Scan for the cell matching the given text and deliver its (x, y) coordinate at center. 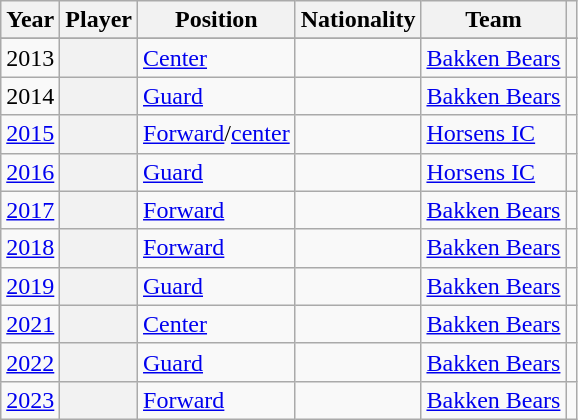
2023 (30, 400)
2018 (30, 248)
2019 (30, 286)
Team (494, 20)
Player (99, 20)
2016 (30, 172)
Nationality (358, 20)
2022 (30, 362)
Year (30, 20)
2013 (30, 58)
2015 (30, 134)
2014 (30, 96)
Forward/center (217, 134)
Position (217, 20)
2021 (30, 324)
2017 (30, 210)
